For the text-containing cell, return its midpoint in [x, y] coordinate format. 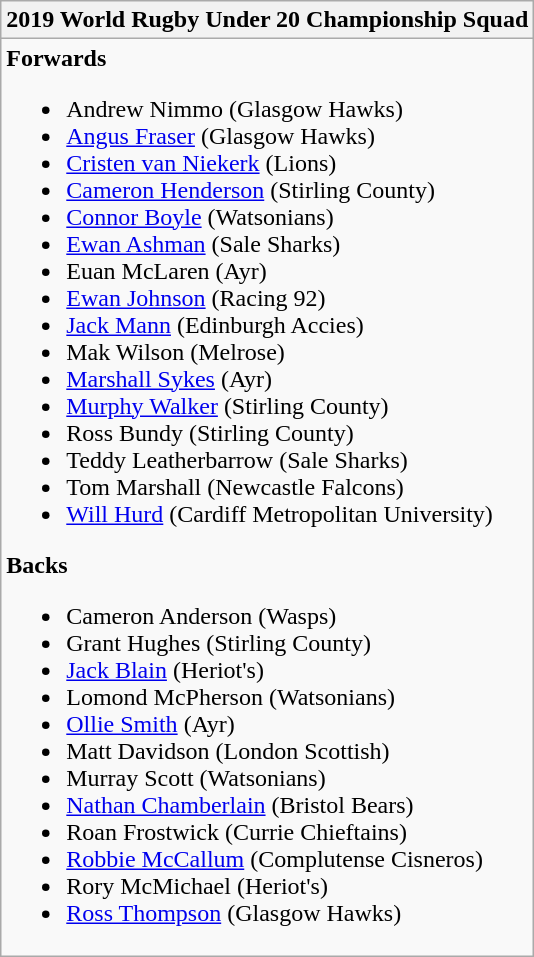
2019 World Rugby Under 20 Championship Squad [268, 20]
